Extract the (X, Y) coordinate from the center of the cell holding the provided text.  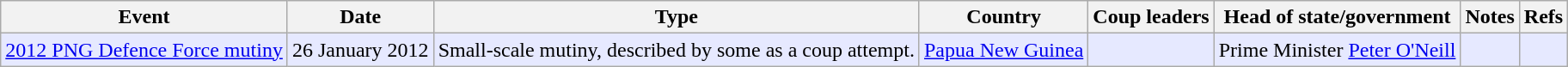
Small-scale mutiny, described by some as a coup attempt. (676, 50)
Notes (1490, 17)
Event (144, 17)
Refs (1543, 17)
Country (1003, 17)
Papua New Guinea (1003, 50)
2012 PNG Defence Force mutiny (144, 50)
26 January 2012 (360, 50)
Type (676, 17)
Coup leaders (1151, 17)
Head of state/government (1338, 17)
Date (360, 17)
Prime Minister Peter O'Neill (1338, 50)
